Extract the (x, y) coordinate from the center of the cell holding the provided text.  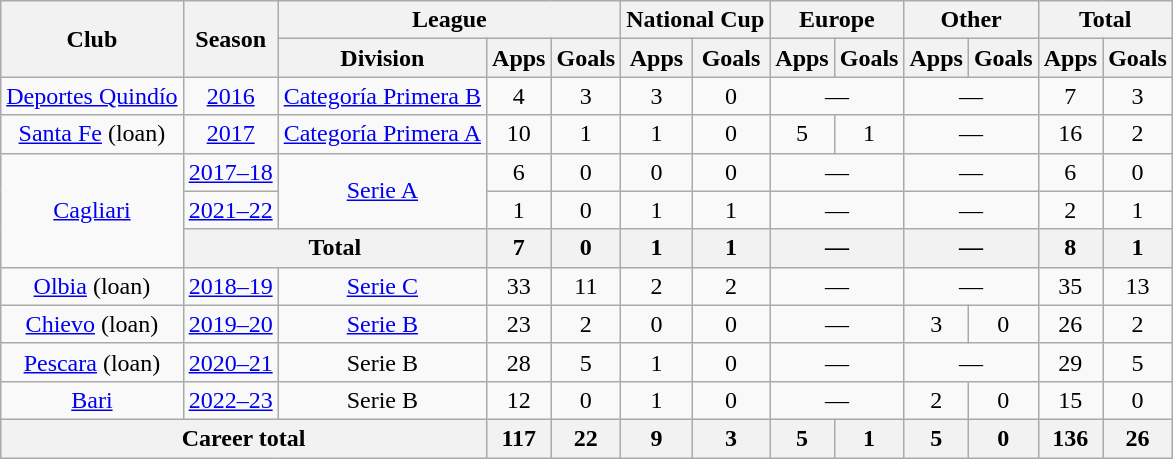
Santa Fe (loan) (92, 134)
2017 (230, 134)
Serie A (382, 191)
Categoría Primera A (382, 134)
Club (92, 39)
2017–18 (230, 172)
Career total (244, 438)
Serie C (382, 286)
4 (519, 96)
2016 (230, 96)
16 (1070, 134)
Cagliari (92, 210)
9 (657, 438)
22 (586, 438)
2019–20 (230, 324)
28 (519, 362)
League (450, 20)
Division (382, 58)
Categoría Primera B (382, 96)
Deportes Quindío (92, 96)
2022–23 (230, 400)
33 (519, 286)
Season (230, 39)
Chievo (loan) (92, 324)
15 (1070, 400)
23 (519, 324)
136 (1070, 438)
2018–19 (230, 286)
Bari (92, 400)
Europe (837, 20)
2020–21 (230, 362)
11 (586, 286)
Other (971, 20)
13 (1138, 286)
35 (1070, 286)
117 (519, 438)
National Cup (696, 20)
Pescara (loan) (92, 362)
8 (1070, 248)
10 (519, 134)
29 (1070, 362)
Olbia (loan) (92, 286)
2021–22 (230, 210)
12 (519, 400)
